Return (x, y) of the center of cell containing provided text 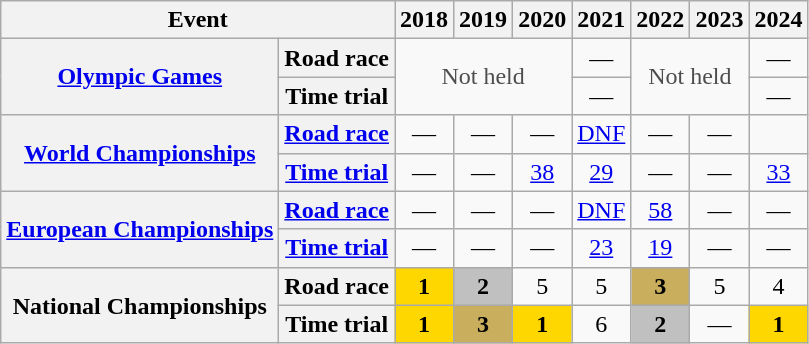
2021 (602, 20)
38 (542, 172)
Event (198, 20)
29 (602, 172)
58 (660, 210)
Olympic Games (140, 77)
World Championships (140, 153)
23 (602, 248)
2020 (542, 20)
6 (602, 324)
2022 (660, 20)
2024 (778, 20)
2023 (720, 20)
19 (660, 248)
European Championships (140, 229)
2019 (484, 20)
4 (778, 286)
National Championships (140, 305)
2018 (424, 20)
33 (778, 172)
